Determine the [x, y] coordinate at the center of the cell enclosing the given text.  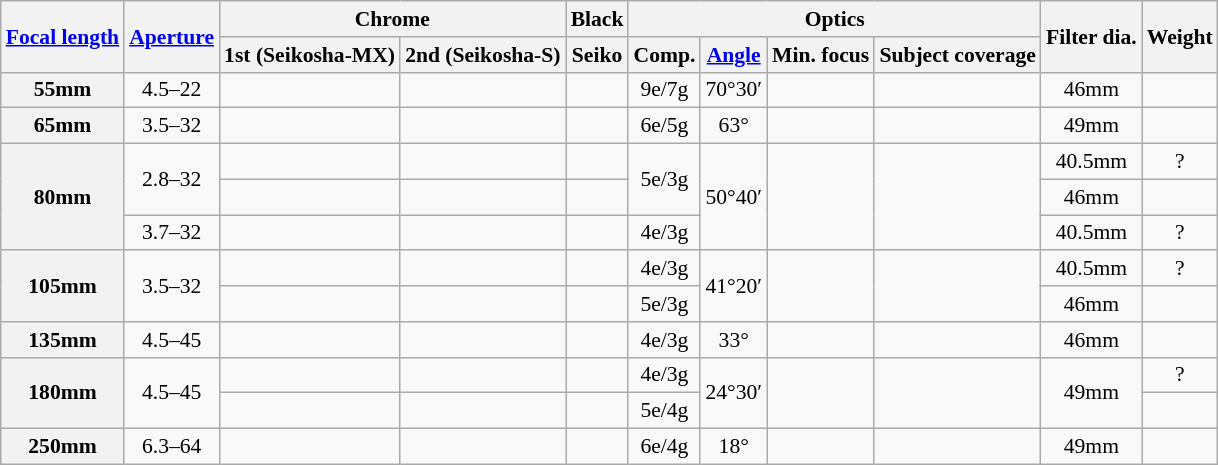
6.3–64 [172, 447]
4.5–22 [172, 90]
Chrome [392, 19]
1st (Seikosha-MX) [310, 55]
Focal length [62, 36]
105mm [62, 286]
9e/7g [664, 90]
Angle [734, 55]
6e/4g [664, 447]
6e/5g [664, 126]
55mm [62, 90]
Black [598, 19]
Weight [1180, 36]
18° [734, 447]
Optics [834, 19]
63° [734, 126]
70°30′ [734, 90]
2nd (Seikosha-S) [482, 55]
65mm [62, 126]
Min. focus [820, 55]
33° [734, 340]
24°30′ [734, 392]
Filter dia. [1092, 36]
50°40′ [734, 198]
Subject coverage [958, 55]
Comp. [664, 55]
80mm [62, 198]
135mm [62, 340]
3.7–32 [172, 233]
5e/4g [664, 411]
Seiko [598, 55]
Aperture [172, 36]
2.8–32 [172, 180]
250mm [62, 447]
180mm [62, 392]
41°20′ [734, 286]
